Detect which cell encompasses the target text, then output its [x, y] center coordinate. 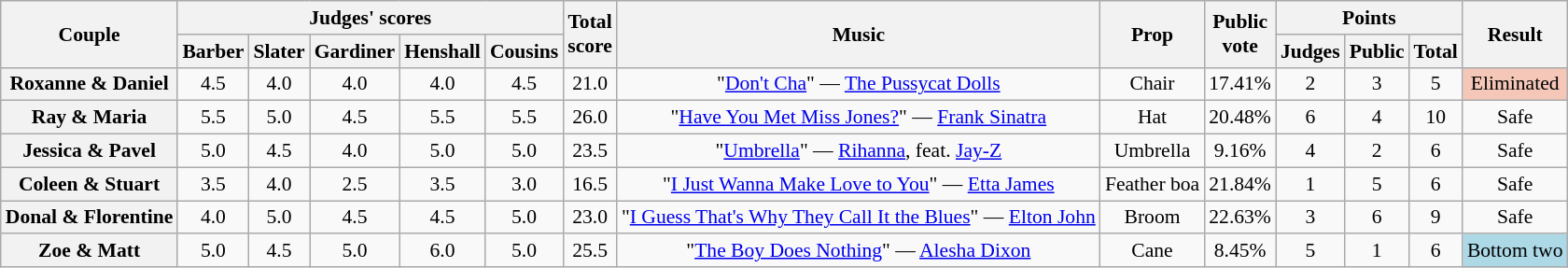
"I Just Wanna Make Love to You" — Etta James [859, 184]
Jessica & Pavel [90, 151]
"Don't Cha" — The Pussycat Dolls [859, 84]
"Umbrella" — Rihanna, feat. Jay-Z [859, 151]
8.45% [1239, 251]
Result [1516, 34]
Points [1369, 18]
26.0 [590, 118]
20.48% [1239, 118]
Music [859, 34]
Barber [213, 51]
21.0 [590, 84]
Judges' scores [370, 18]
Feather boa [1152, 184]
Couple [90, 34]
17.41% [1239, 84]
2.5 [355, 184]
Publicvote [1239, 34]
Umbrella [1152, 151]
Gardiner [355, 51]
6.0 [442, 251]
25.5 [590, 251]
Total [1435, 51]
23.5 [590, 151]
22.63% [1239, 218]
Ray & Maria [90, 118]
Bottom two [1516, 251]
"The Boy Does Nothing" — Alesha Dixon [859, 251]
Henshall [442, 51]
9 [1435, 218]
Judges [1310, 51]
23.0 [590, 218]
Coleen & Stuart [90, 184]
Broom [1152, 218]
Hat [1152, 118]
Prop [1152, 34]
Slater [278, 51]
16.5 [590, 184]
Cousins [525, 51]
Totalscore [590, 34]
21.84% [1239, 184]
Donal & Florentine [90, 218]
9.16% [1239, 151]
Eliminated [1516, 84]
Public [1378, 51]
3.0 [525, 184]
"I Guess That's Why They Call It the Blues" — Elton John [859, 218]
"Have You Met Miss Jones?" — Frank Sinatra [859, 118]
Chair [1152, 84]
Roxanne & Daniel [90, 84]
Zoe & Matt [90, 251]
10 [1435, 118]
Cane [1152, 251]
